Search for the cell housing the specified text and yield its (X, Y) center coordinate. 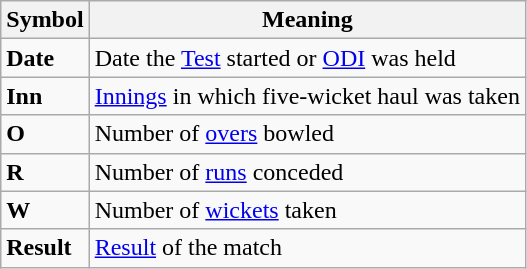
Symbol (45, 20)
Date the Test started or ODI was held (307, 58)
Number of wickets taken (307, 210)
Date (45, 58)
Inn (45, 96)
O (45, 134)
Result (45, 248)
Number of runs conceded (307, 172)
W (45, 210)
R (45, 172)
Meaning (307, 20)
Number of overs bowled (307, 134)
Innings in which five-wicket haul was taken (307, 96)
Result of the match (307, 248)
